Determine the (x, y) coordinate at the center of the cell enclosing the given text.  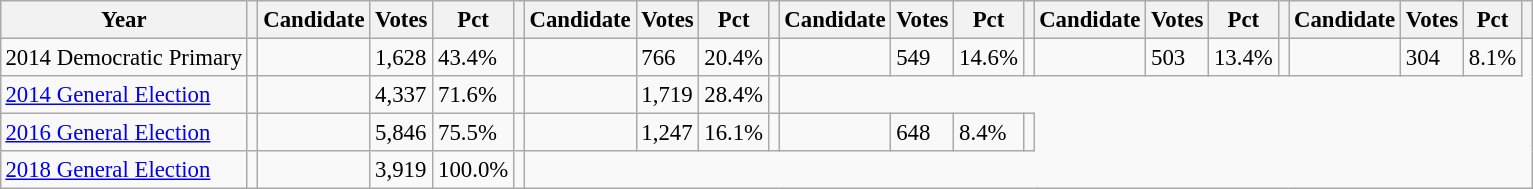
20.4% (734, 57)
549 (922, 57)
766 (668, 57)
1,247 (668, 133)
71.6% (474, 95)
8.4% (988, 133)
304 (1432, 57)
2016 General Election (124, 133)
Year (124, 20)
1,719 (668, 95)
2014 Democratic Primary (124, 57)
3,919 (402, 170)
648 (922, 133)
16.1% (734, 133)
1,628 (402, 57)
8.1% (1492, 57)
5,846 (402, 133)
503 (1178, 57)
4,337 (402, 95)
13.4% (1244, 57)
14.6% (988, 57)
2014 General Election (124, 95)
100.0% (474, 170)
28.4% (734, 95)
43.4% (474, 57)
2018 General Election (124, 170)
75.5% (474, 133)
